Return [x, y] of the center of cell containing provided text 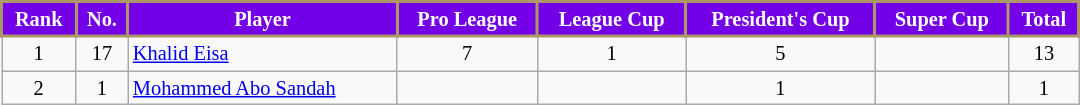
7 [468, 53]
2 [39, 88]
Super Cup [942, 18]
Player [262, 18]
No. [102, 18]
Rank [39, 18]
Khalid Eisa [262, 53]
5 [780, 53]
League Cup [611, 18]
Total [1044, 18]
President's Cup [780, 18]
17 [102, 53]
Mohammed Abo Sandah [262, 88]
13 [1044, 53]
Pro League [468, 18]
